Search for the cell housing the specified text and yield its (x, y) center coordinate. 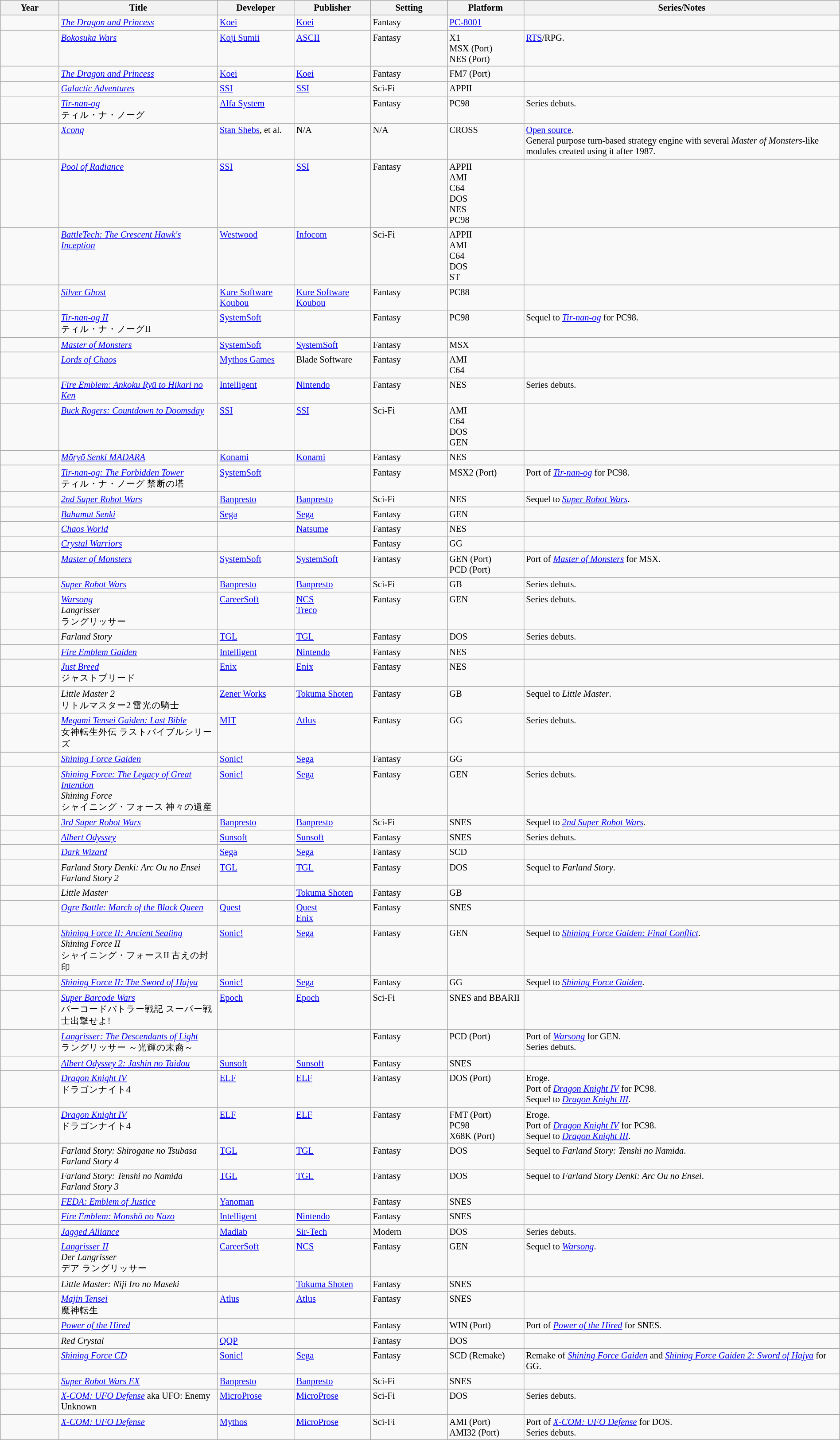
FEDA: Emblem of Justice (138, 1202)
ASCII (332, 48)
Super Barcode Warsバーコードバトラー戦記 スーパー戦士出撃せよ! (138, 1010)
Jagged Alliance (138, 1232)
Buck Rogers: Countdown to Doomsday (138, 427)
Quest (256, 913)
PCD (Port) (486, 1042)
APPIIAMIC64DOSNESPC98 (486, 193)
SCD (486, 852)
Tir-nan-ogティル・ナ・ノーグ (138, 110)
Remake of Shining Force Gaiden and Shining Force Gaiden 2: Sword of Hajya for GG. (681, 1361)
Farland Story Denki: Arc Ou no EnseiFarland Story 2 (138, 873)
Port of Tir-nan-og for PC98. (681, 479)
AMIC64DOSGEN (486, 427)
NCS (332, 1258)
Sequel to Farland Story. (681, 873)
Silver Ghost (138, 297)
Megami Tensei Gaiden: Last Bible女神転生外伝 ラストバイブルシリーズ (138, 733)
Langrisser IIDer Langrisserデア ラングリッサー (138, 1258)
RTS/RPG. (681, 48)
SCD (Remake) (486, 1361)
Bahamut Senki (138, 514)
Fire Emblem Gaiden (138, 652)
Series/Notes (681, 8)
Albert Odyssey 2: Jashin no Taidou (138, 1063)
Sequel to Farland Story Denki: Arc Ou no Ensei. (681, 1182)
Shining Force: The Legacy of Great IntentionShining Forceシャイニング・フォース 神々の遺産 (138, 791)
FM7 (Port) (486, 74)
Super Robot Wars EX (138, 1381)
APPIIAMIC64DOSST (486, 256)
Albert Odyssey (138, 837)
Just Breedジャストブリード (138, 673)
Sequel to Warsong. (681, 1258)
Madlab (256, 1232)
Power of the Hired (138, 1326)
MSX2 (Port) (486, 479)
AMIC64 (486, 365)
Shining Force II: Ancient SealingShining Force IIシャイニング・フォースII 古えの封印 (138, 951)
Zener Works (256, 699)
APPII (486, 89)
Stan Shebs, et al. (256, 141)
Galactic Adventures (138, 89)
Dark Wizard (138, 852)
Sequel to Little Master. (681, 699)
CROSS (486, 141)
Blade Software (332, 365)
2nd Super Robot Wars (138, 500)
Port of X-COM: UFO Defense for DOS.Series debuts. (681, 1427)
Shining Force CD (138, 1361)
Modern (409, 1232)
Open source.General purpose turn-based strategy engine with several Master of Monsters-like modules created using it after 1987. (681, 141)
X1 MSX (Port) NES (Port) (486, 48)
3rd Super Robot Wars (138, 823)
Farland Story (138, 637)
Red Crystal (138, 1341)
WarsongLangrisserラングリッサー (138, 611)
Sequel to Tir-nan-og for PC98. (681, 324)
Sir-Tech (332, 1232)
Fire Emblem: Monshō no Nazo (138, 1217)
DOS (Port) (486, 1089)
FMT (Port)PC98X68K (Port) (486, 1125)
X-COM: UFO Defense aka UFO: Enemy Unknown (138, 1401)
NCSTreco (332, 611)
Sequel to Farland Story: Tenshi no Namida. (681, 1156)
Little Master 2リトルマスター2 雷光の騎士 (138, 699)
Port of Master of Monsters for MSX. (681, 564)
Chaos World (138, 529)
Mōryō Senki MADARA (138, 457)
X-COM: UFO Defense (138, 1427)
Koji Sumii (256, 48)
Pool of Radiance (138, 193)
Platform (486, 8)
Tir-nan-og IIティル・ナ・ノーグII (138, 324)
Ogre Battle: March of the Black Queen (138, 913)
Farland Story: Tenshi no NamidaFarland Story 3 (138, 1182)
Super Robot Wars (138, 585)
WIN (Port) (486, 1326)
QQP (256, 1341)
MIT (256, 733)
PC88 (486, 297)
Lords of Chaos (138, 365)
Mythos (256, 1427)
Farland Story: Shirogane no TsubasaFarland Story 4 (138, 1156)
Shining Force Gaiden (138, 759)
Sequel to Shining Force Gaiden. (681, 983)
AMI (Port)AMI32 (Port) (486, 1427)
Majin Tensei魔神転生 (138, 1305)
Little Master: Niji Iro no Maseki (138, 1284)
Year (30, 8)
Xconq (138, 141)
MSX (486, 345)
Bokosuka Wars (138, 48)
Yanoman (256, 1202)
Sequel to Super Robot Wars. (681, 500)
Little Master (138, 893)
Sequel to 2nd Super Robot Wars. (681, 823)
Infocom (332, 256)
Tir-nan-og: The Forbidden Towerティル・ナ・ノーグ 禁断の塔 (138, 479)
Natsume (332, 529)
Sequel to Shining Force Gaiden: Final Conflict. (681, 951)
Shining Force II: The Sword of Hajya (138, 983)
Port of Warsong for GEN.Series debuts. (681, 1042)
Publisher (332, 8)
Westwood (256, 256)
Setting (409, 8)
GEN (Port)PCD (Port) (486, 564)
Title (138, 8)
Port of Power of the Hired for SNES. (681, 1326)
QuestEnix (332, 913)
SNES and BBARII (486, 1010)
Developer (256, 8)
Alfa System (256, 110)
Crystal Warriors (138, 544)
Langrisser: The Descendants of Lightラングリッサー ～光輝の末裔～ (138, 1042)
PC-8001 (486, 23)
Fire Emblem: Ankoku Ryū to Hikari no Ken (138, 390)
BattleTech: The Crescent Hawk's Inception (138, 256)
Mythos Games (256, 365)
